Scan for the cell matching the given text and deliver its [X, Y] coordinate at center. 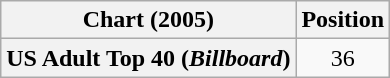
36 [343, 58]
Chart (2005) [148, 20]
US Adult Top 40 (Billboard) [148, 58]
Position [343, 20]
